Find where the given text appears and provide that cell's center as (x, y) coordinate. 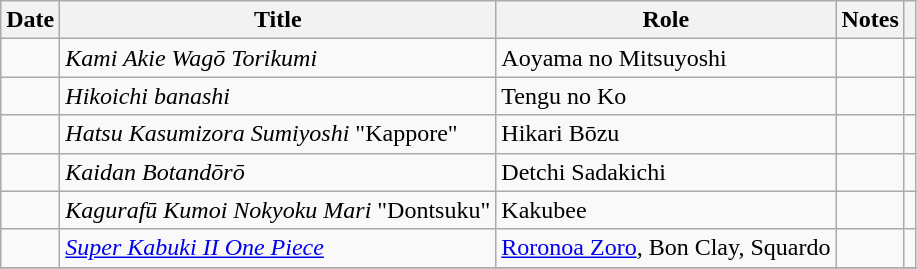
Tengu no Ko (666, 96)
Kami Akie Wagō Torikumi (278, 58)
Title (278, 20)
Hikari Bōzu (666, 134)
Super Kabuki II One Piece (278, 248)
Date (30, 20)
Detchi Sadakichi (666, 172)
Roronoa Zoro, Bon Clay, Squardo (666, 248)
Hikoichi banashi (278, 96)
Kakubee (666, 210)
Hatsu Kasumizora Sumiyoshi "Kappore" (278, 134)
Aoyama no Mitsuyoshi (666, 58)
Kaidan Botandōrō (278, 172)
Role (666, 20)
Notes (870, 20)
Kagurafū Kumoi Nokyoku Mari "Dontsuku" (278, 210)
